Extract the [x, y] coordinate from the center of the cell holding the provided text.  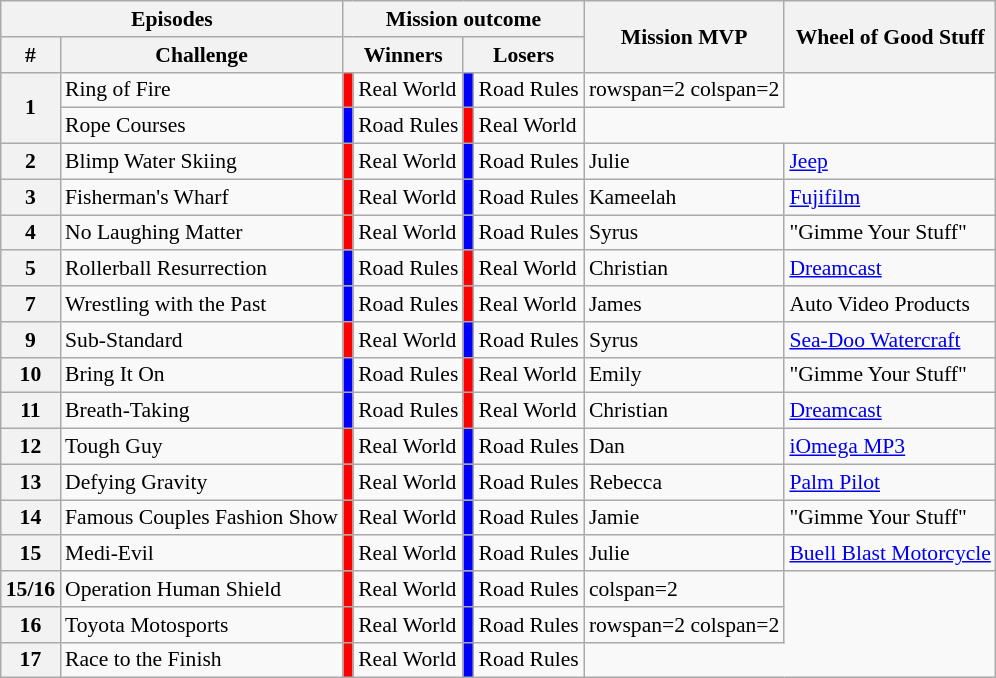
James [684, 304]
Episodes [172, 19]
Losers [523, 55]
Mission outcome [464, 19]
Jeep [890, 162]
Rebecca [684, 482]
Fisherman's Wharf [202, 197]
Auto Video Products [890, 304]
Palm Pilot [890, 482]
Buell Blast Motorcycle [890, 554]
2 [30, 162]
3 [30, 197]
iOmega MP3 [890, 447]
Famous Couples Fashion Show [202, 518]
Dan [684, 447]
Rope Courses [202, 126]
Fujifilm [890, 197]
Breath-Taking [202, 411]
4 [30, 233]
Mission MVP [684, 36]
Medi-Evil [202, 554]
Ring of Fire [202, 90]
Kameelah [684, 197]
15 [30, 554]
Jamie [684, 518]
16 [30, 625]
11 [30, 411]
Bring It On [202, 375]
Toyota Motosports [202, 625]
13 [30, 482]
Defying Gravity [202, 482]
Emily [684, 375]
Sub-Standard [202, 340]
Sea-Doo Watercraft [890, 340]
Blimp Water Skiing [202, 162]
Operation Human Shield [202, 589]
7 [30, 304]
17 [30, 660]
Tough Guy [202, 447]
Wrestling with the Past [202, 304]
12 [30, 447]
# [30, 55]
9 [30, 340]
1 [30, 108]
No Laughing Matter [202, 233]
14 [30, 518]
15/16 [30, 589]
Challenge [202, 55]
colspan=2 [684, 589]
Winners [403, 55]
10 [30, 375]
Race to the Finish [202, 660]
Rollerball Resurrection [202, 269]
5 [30, 269]
Wheel of Good Stuff [890, 36]
